Search for the cell housing the specified text and yield its [x, y] center coordinate. 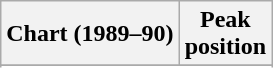
Chart (1989–90) [90, 34]
Peakposition [225, 34]
